Return the (x, y) coordinate for the center point of the cell that contains the specified text.  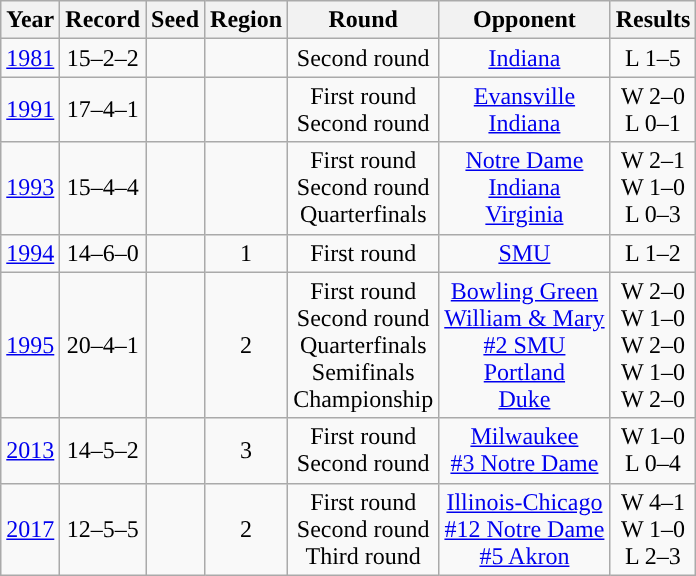
W 2–0L 0–1 (653, 110)
Round (364, 20)
14–6–0 (103, 253)
14–5–2 (103, 450)
Indiana (524, 58)
First roundSecond roundQuarterfinalsSemifinalsChampionship (364, 345)
Record (103, 20)
15–4–4 (103, 188)
First round (364, 253)
First roundSecond roundQuarterfinals (364, 188)
12–5–5 (103, 529)
1995 (30, 345)
Results (653, 20)
1994 (30, 253)
Notre DameIndianaVirginia (524, 188)
First roundSecond roundThird round (364, 529)
Milwaukee#3 Notre Dame (524, 450)
1981 (30, 58)
Seed (176, 20)
W 2–0W 1–0W 2–0W 1–0W 2–0 (653, 345)
20–4–1 (103, 345)
1991 (30, 110)
1 (246, 253)
W 1–0L 0–4 (653, 450)
W 2–1W 1–0L 0–3 (653, 188)
L 1–2 (653, 253)
Bowling GreenWilliam & Mary#2 SMUPortlandDuke (524, 345)
L 1–5 (653, 58)
15–2–2 (103, 58)
Opponent (524, 20)
SMU (524, 253)
3 (246, 450)
EvansvilleIndiana (524, 110)
17–4–1 (103, 110)
1993 (30, 188)
W 4–1W 1–0 L 2–3 (653, 529)
2017 (30, 529)
Illinois-Chicago#12 Notre Dame#5 Akron (524, 529)
2013 (30, 450)
Second round (364, 58)
Region (246, 20)
Year (30, 20)
